From the cell containing the given text, extract its center point as [x, y] coordinate. 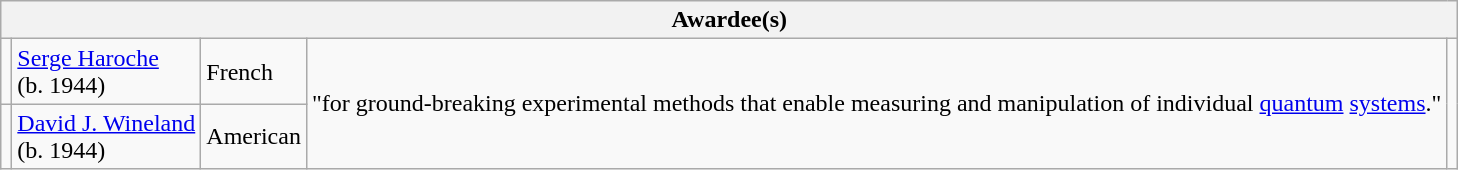
French [254, 72]
American [254, 136]
Awardee(s) [730, 20]
David J. Wineland(b. 1944) [106, 136]
"for ground-breaking experimental methods that enable measuring and manipulation of individual quantum systems." [876, 104]
Serge Haroche(b. 1944) [106, 72]
